Detect which cell encompasses the target text, then output its [X, Y] center coordinate. 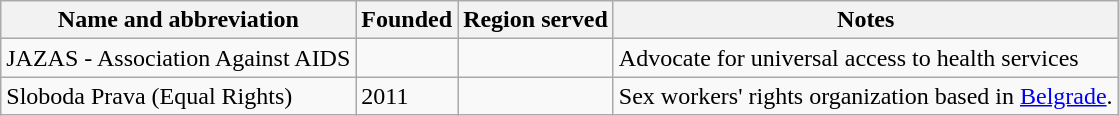
Name and abbreviation [178, 20]
Region served [536, 20]
Advocate for universal access to health services [866, 58]
Sex workers' rights organization based in Belgrade. [866, 96]
2011 [407, 96]
Notes [866, 20]
JAZAS - Association Against AIDS [178, 58]
Founded [407, 20]
Sloboda Prava (Equal Rights) [178, 96]
